Capture the cell that displays the provided text and extract its [x, y] central coordinate. 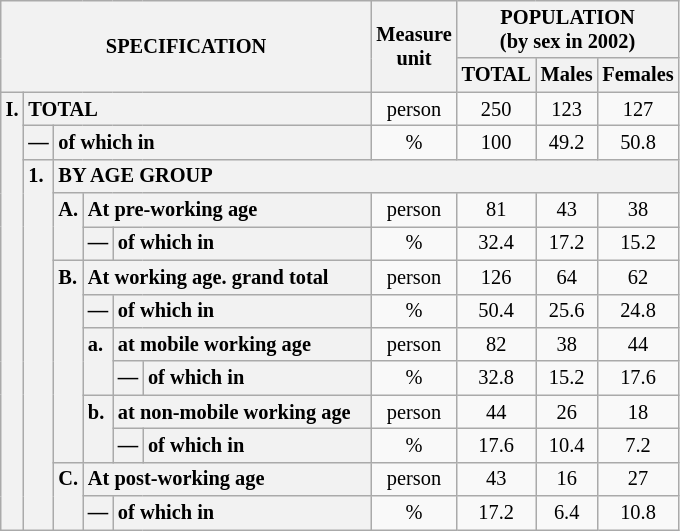
At post-working age [227, 479]
1. [38, 344]
Males [567, 75]
A. [68, 226]
27 [638, 479]
250 [496, 109]
32.4 [496, 243]
Females [638, 75]
26 [567, 412]
SPECIFICATION [186, 46]
C. [68, 496]
10.8 [638, 513]
16 [567, 479]
10.4 [567, 445]
I. [12, 311]
50.8 [638, 142]
at non-mobile working age [242, 412]
50.4 [496, 311]
6.4 [567, 513]
BY AGE GROUP [366, 176]
127 [638, 109]
7.2 [638, 445]
62 [638, 277]
123 [567, 109]
18 [638, 412]
b. [98, 428]
24.8 [638, 311]
At pre-working age [227, 210]
82 [496, 344]
POPULATION (by sex in 2002) [568, 29]
at mobile working age [242, 344]
B. [68, 361]
32.8 [496, 378]
126 [496, 277]
25.6 [567, 311]
64 [567, 277]
100 [496, 142]
At working age. grand total [227, 277]
49.2 [567, 142]
Measure unit [414, 46]
81 [496, 210]
a. [98, 360]
